Return the [x, y] coordinate for the center point of the cell that contains the specified text.  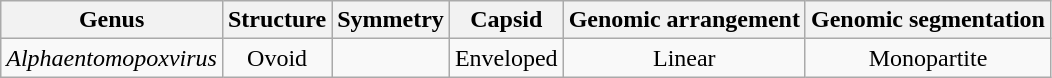
Linear [684, 58]
Genomic arrangement [684, 20]
Genus [112, 20]
Enveloped [506, 58]
Symmetry [391, 20]
Genomic segmentation [928, 20]
Structure [276, 20]
Capsid [506, 20]
Alphaentomopoxvirus [112, 58]
Ovoid [276, 58]
Monopartite [928, 58]
